Capture the cell that displays the provided text and extract its (X, Y) central coordinate. 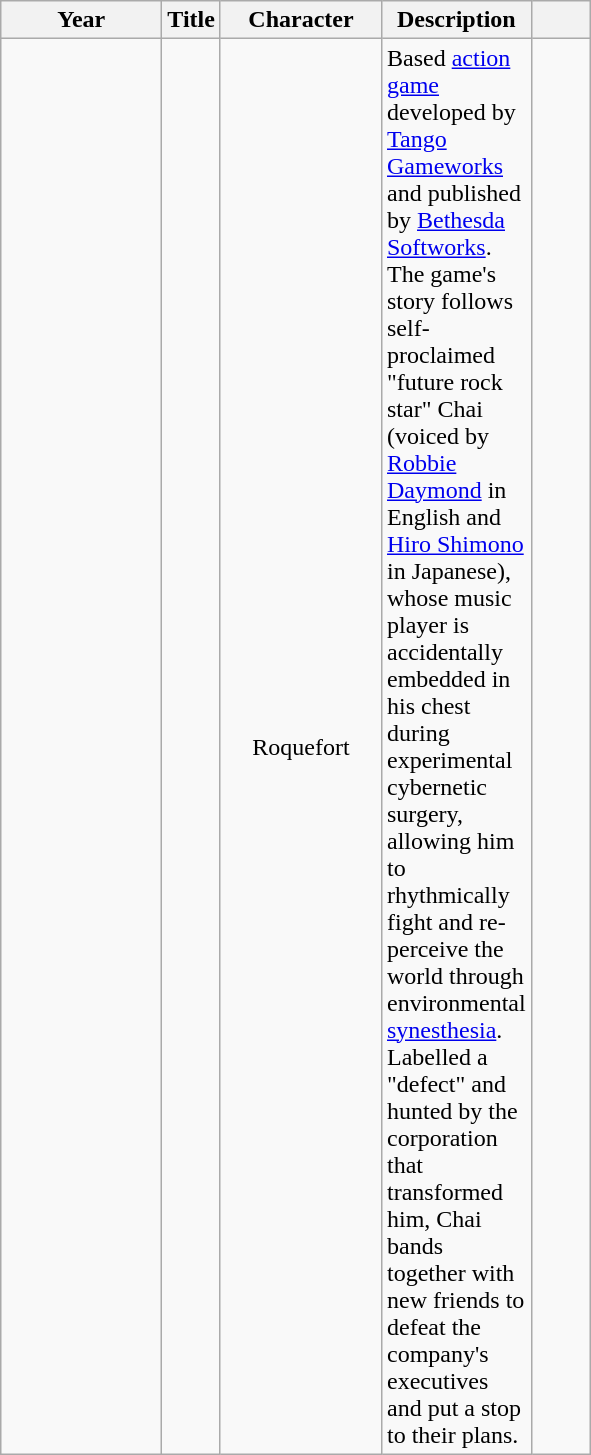
Title (192, 20)
Description (456, 20)
Character (300, 20)
Year (82, 20)
Roquefort (300, 746)
